Return the [X, Y] coordinate for the center point of the cell that contains the specified text.  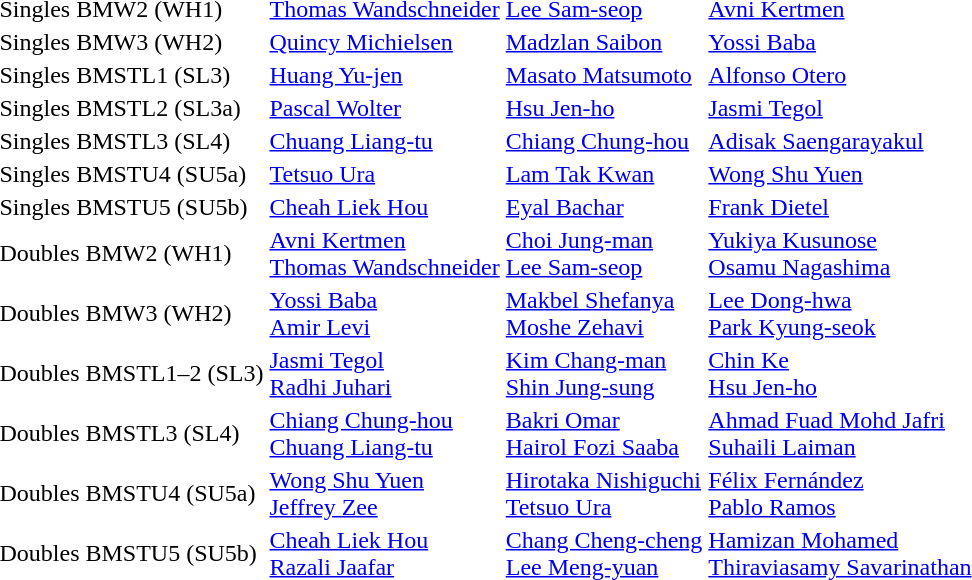
Makbel Shefanya Moshe Zehavi [604, 314]
Masato Matsumoto [604, 75]
Hirotaka Nishiguchi Tetsuo Ura [604, 494]
Kim Chang-man Shin Jung-sung [604, 374]
Yossi Baba Amir Levi [384, 314]
Choi Jung-man Lee Sam-seop [604, 254]
Avni Kertmen Thomas Wandschneider [384, 254]
Wong Shu Yuen Jeffrey Zee [384, 494]
Lam Tak Kwan [604, 174]
Quincy Michielsen [384, 42]
Chiang Chung-hou Chuang Liang-tu [384, 434]
Huang Yu-jen [384, 75]
Madzlan Saibon [604, 42]
Jasmi Tegol Radhi Juhari [384, 374]
Pascal Wolter [384, 108]
Eyal Bachar [604, 207]
Bakri Omar Hairol Fozi Saaba [604, 434]
Cheah Liek Hou [384, 207]
Hsu Jen-ho [604, 108]
Chiang Chung-hou [604, 141]
Tetsuo Ura [384, 174]
Chuang Liang-tu [384, 141]
